Extract the (X, Y) coordinate from the center of the cell holding the provided text.  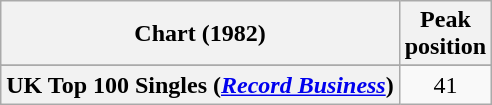
Chart (1982) (200, 34)
UK Top 100 Singles (Record Business) (200, 85)
Peakposition (445, 34)
41 (445, 85)
